Extract the (X, Y) coordinate from the center of the cell holding the provided text.  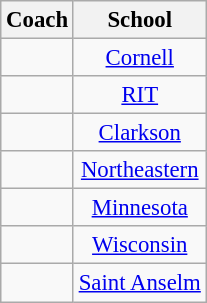
School (140, 20)
Clarkson (140, 133)
Cornell (140, 58)
Northeastern (140, 170)
RIT (140, 95)
Coach (38, 20)
Saint Anselm (140, 283)
Wisconsin (140, 245)
Minnesota (140, 208)
